Scan for the cell matching the given text and deliver its (x, y) coordinate at center. 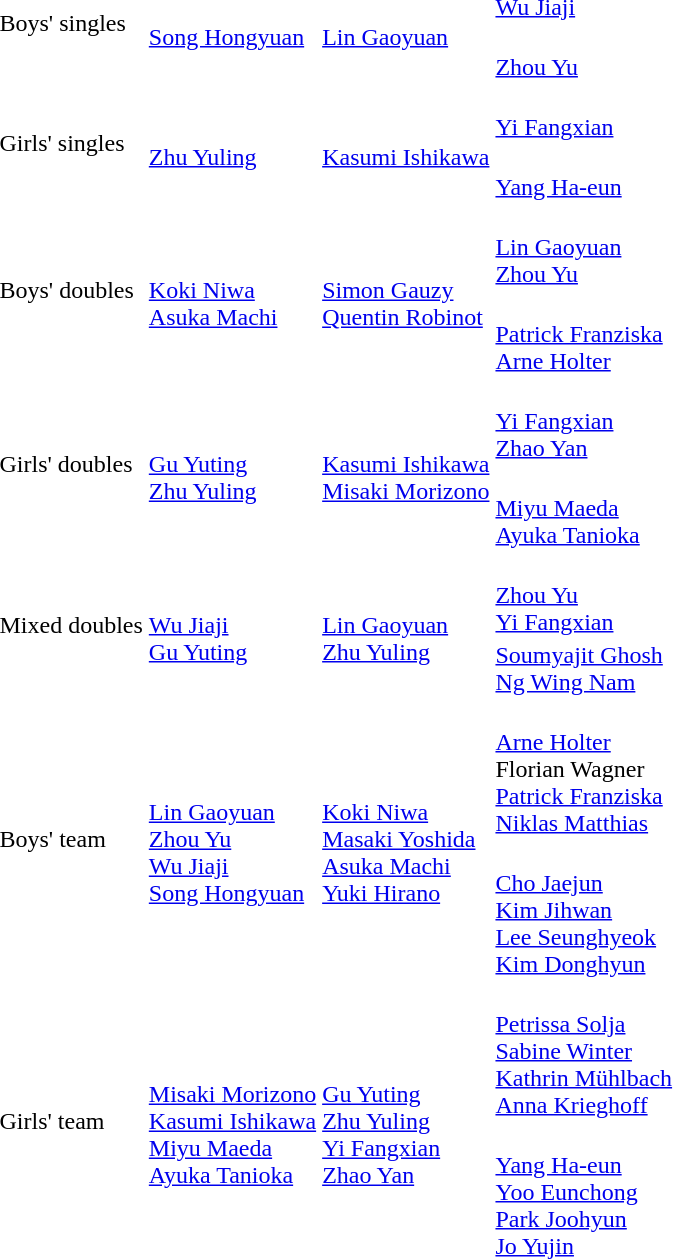
Kasumi IshikawaMisaki Morizono (406, 464)
Lin GaoyuanZhou YuWu JiajiSong Hongyuan (232, 840)
Wu JiajiGu Yuting (232, 625)
Gu YutingZhu Yuling (232, 464)
Kasumi Ishikawa (406, 144)
Simon GauzyQuentin Robinot (406, 290)
Koki NiwaAsuka Machi (232, 290)
Koki NiwaMasaki YoshidaAsuka MachiYuki Hirano (406, 840)
Zhu Yuling (232, 144)
Lin GaoyuanZhu Yuling (406, 625)
